Scan for the cell matching the given text and deliver its (x, y) coordinate at center. 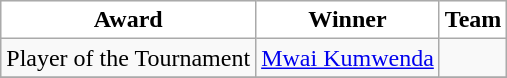
Award (128, 20)
Player of the Tournament (128, 58)
Winner (348, 20)
Team (473, 20)
Mwai Kumwenda (348, 58)
